Pinpoint the cell where the given text exists, returning its [X, Y] midpoint coordinate. 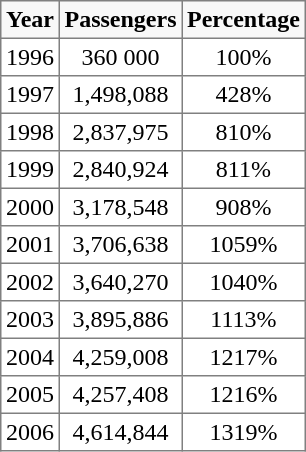
2000 [30, 207]
4,259,008 [120, 357]
2002 [30, 282]
3,895,886 [120, 320]
1998 [30, 132]
1217% [244, 357]
1996 [30, 57]
2005 [30, 395]
4,614,844 [120, 432]
3,706,638 [120, 245]
3,178,548 [120, 207]
1,498,088 [120, 95]
100% [244, 57]
1040% [244, 282]
1319% [244, 432]
2,840,924 [120, 170]
2,837,975 [120, 132]
1059% [244, 245]
1999 [30, 170]
1113% [244, 320]
3,640,270 [120, 282]
4,257,408 [120, 395]
Year [30, 20]
Passengers [120, 20]
428% [244, 95]
908% [244, 207]
2001 [30, 245]
360 000 [120, 57]
1216% [244, 395]
2004 [30, 357]
Percentage [244, 20]
811% [244, 170]
1997 [30, 95]
810% [244, 132]
2006 [30, 432]
2003 [30, 320]
